Find where the given text appears and provide that cell's center as (x, y) coordinate. 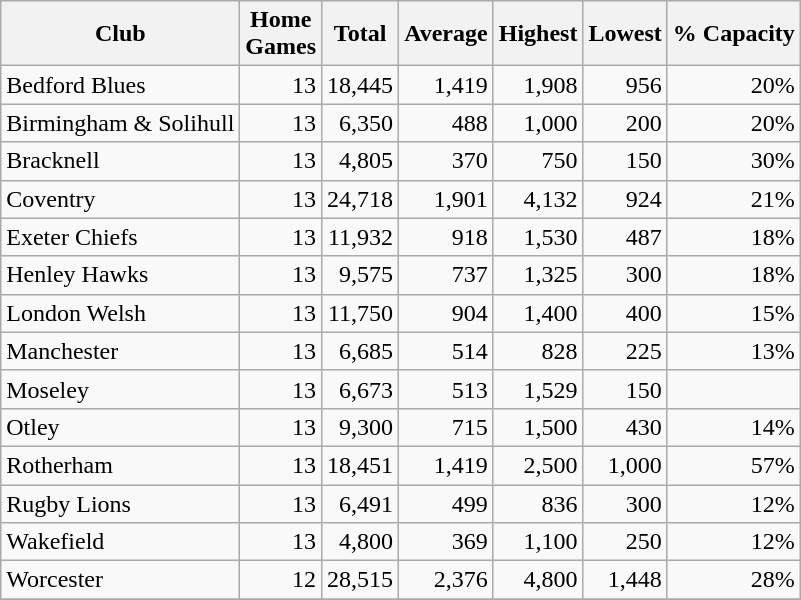
1,448 (625, 580)
904 (446, 313)
430 (625, 427)
13% (734, 351)
Worcester (120, 580)
1,400 (538, 313)
225 (625, 351)
24,718 (360, 199)
Henley Hawks (120, 275)
Club (120, 34)
250 (625, 542)
11,750 (360, 313)
9,300 (360, 427)
750 (538, 161)
Otley (120, 427)
Coventry (120, 199)
6,673 (360, 389)
918 (446, 237)
Moseley (120, 389)
488 (446, 123)
Total (360, 34)
1,100 (538, 542)
Wakefield (120, 542)
18,451 (360, 465)
Lowest (625, 34)
737 (446, 275)
956 (625, 85)
Bracknell (120, 161)
15% (734, 313)
370 (446, 161)
200 (625, 123)
828 (538, 351)
715 (446, 427)
1,500 (538, 427)
Rotherham (120, 465)
Highest (538, 34)
11,932 (360, 237)
14% (734, 427)
836 (538, 503)
57% (734, 465)
9,575 (360, 275)
HomeGames (281, 34)
369 (446, 542)
2,500 (538, 465)
2,376 (446, 580)
London Welsh (120, 313)
Exeter Chiefs (120, 237)
Average (446, 34)
28% (734, 580)
30% (734, 161)
Rugby Lions (120, 503)
400 (625, 313)
514 (446, 351)
12 (281, 580)
499 (446, 503)
4,132 (538, 199)
924 (625, 199)
Birmingham & Solihull (120, 123)
% Capacity (734, 34)
Bedford Blues (120, 85)
4,805 (360, 161)
18,445 (360, 85)
6,491 (360, 503)
487 (625, 237)
1,325 (538, 275)
1,908 (538, 85)
6,685 (360, 351)
1,901 (446, 199)
28,515 (360, 580)
513 (446, 389)
Manchester (120, 351)
21% (734, 199)
1,529 (538, 389)
1,530 (538, 237)
6,350 (360, 123)
